Return [X, Y] of the center of cell containing provided text 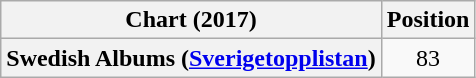
Chart (2017) [191, 20]
83 [428, 58]
Position [428, 20]
Swedish Albums (Sverigetopplistan) [191, 58]
